Return the (X, Y) coordinate for the center point of the cell that contains the specified text.  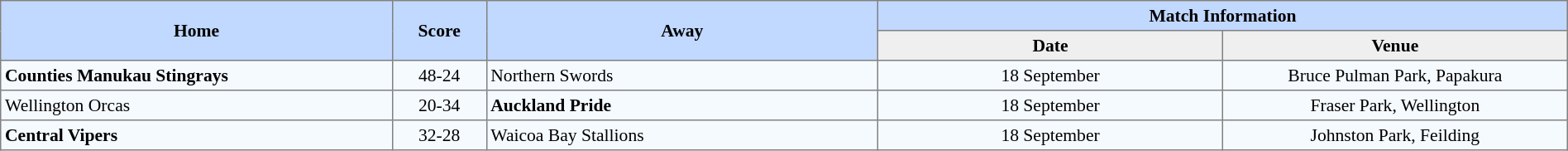
Match Information (1223, 16)
48-24 (439, 75)
Counties Manukau Stingrays (197, 75)
Fraser Park, Wellington (1394, 105)
Wellington Orcas (197, 105)
Waicoa Bay Stallions (682, 135)
Date (1050, 46)
20-34 (439, 105)
Auckland Pride (682, 105)
Score (439, 31)
Central Vipers (197, 135)
32-28 (439, 135)
Johnston Park, Feilding (1394, 135)
Northern Swords (682, 75)
Venue (1394, 46)
Home (197, 31)
Bruce Pulman Park, Papakura (1394, 75)
Away (682, 31)
